For the text-containing cell, return its midpoint in [x, y] coordinate format. 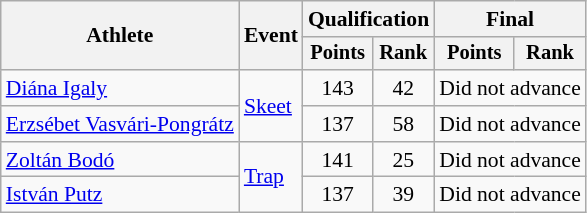
58 [403, 124]
Athlete [120, 36]
39 [403, 195]
Event [271, 36]
Erzsébet Vasvári-Pongrátz [120, 124]
Skeet [271, 106]
Trap [271, 178]
Qualification [368, 19]
141 [338, 160]
István Putz [120, 195]
25 [403, 160]
Zoltán Bodó [120, 160]
42 [403, 88]
Diána Igaly [120, 88]
Final [510, 19]
143 [338, 88]
